Find where the given text appears and provide that cell's center as [x, y] coordinate. 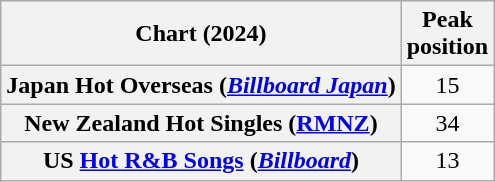
13 [447, 161]
Japan Hot Overseas (Billboard Japan) [201, 85]
New Zealand Hot Singles (RMNZ) [201, 123]
15 [447, 85]
Peakposition [447, 34]
Chart (2024) [201, 34]
US Hot R&B Songs (Billboard) [201, 161]
34 [447, 123]
